Detect which cell encompasses the target text, then output its (x, y) center coordinate. 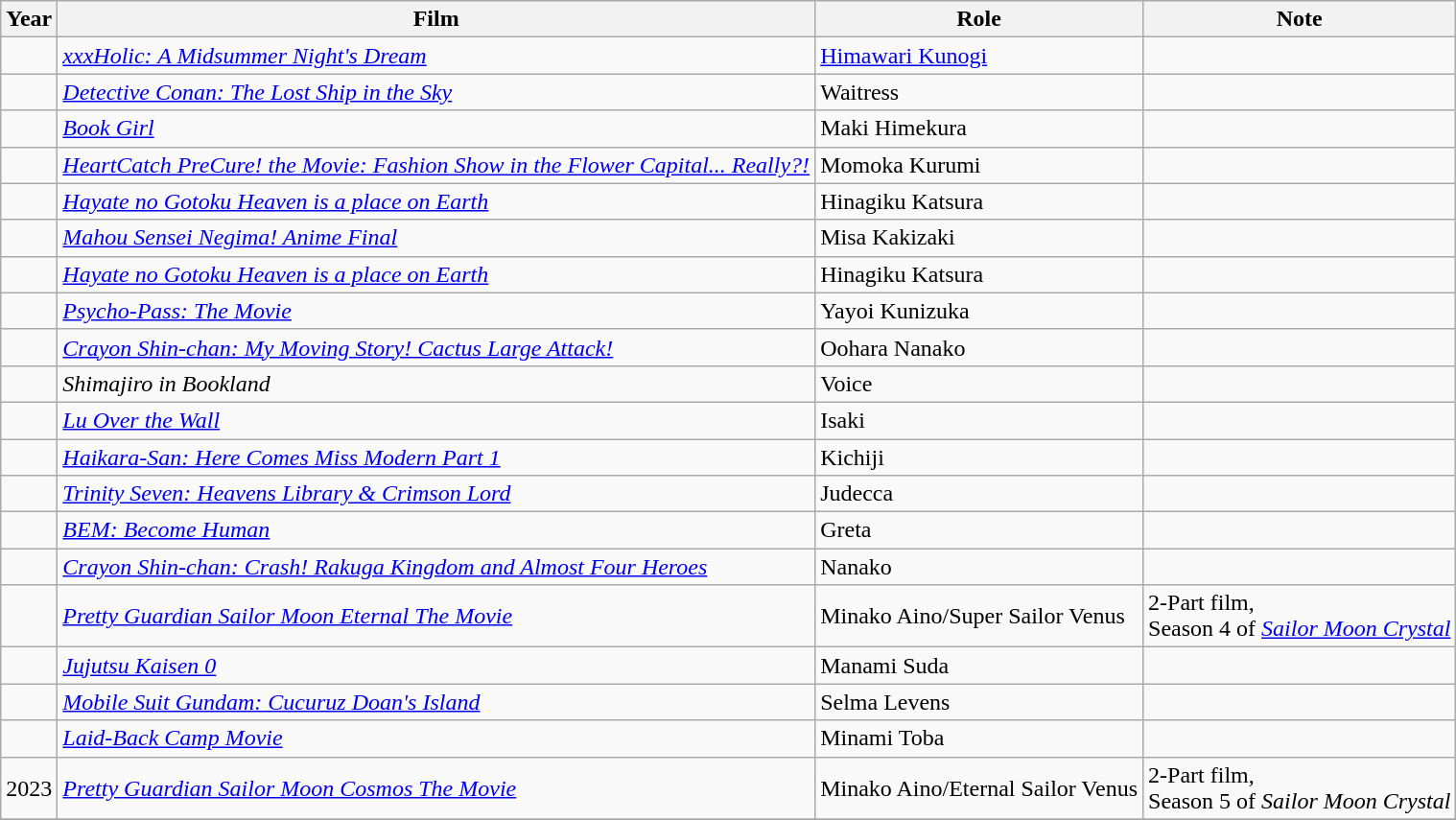
2-Part film,Season 5 of Sailor Moon Crystal (1300, 788)
Role (979, 19)
Oohara Nanako (979, 347)
Waitress (979, 92)
Yayoi Kunizuka (979, 311)
Note (1300, 19)
Laid-Back Camp Movie (436, 738)
Psycho-Pass: The Movie (436, 311)
Nanako (979, 567)
Momoka Kurumi (979, 165)
Shimajiro in Bookland (436, 384)
xxxHolic: A Midsummer Night's Dream (436, 56)
Himawari Kunogi (979, 56)
Year (29, 19)
Minako Aino/Super Sailor Venus (979, 616)
Maki Himekura (979, 129)
Minami Toba (979, 738)
Pretty Guardian Sailor Moon Cosmos The Movie (436, 788)
Pretty Guardian Sailor Moon Eternal The Movie (436, 616)
Kichiji (979, 457)
Mobile Suit Gundam: Cucuruz Doan's Island (436, 702)
Jujutsu Kaisen 0 (436, 666)
Lu Over the Wall (436, 420)
Crayon Shin-chan: Crash! Rakuga Kingdom and Almost Four Heroes (436, 567)
Judecca (979, 494)
Trinity Seven: Heavens Library & Crimson Lord (436, 494)
Isaki (979, 420)
Mahou Sensei Negima! Anime Final (436, 238)
2023 (29, 788)
Minako Aino/Eternal Sailor Venus (979, 788)
Greta (979, 530)
Haikara-San: Here Comes Miss Modern Part 1 (436, 457)
HeartCatch PreCure! the Movie: Fashion Show in the Flower Capital... Really?! (436, 165)
Voice (979, 384)
2-Part film,Season 4 of Sailor Moon Crystal (1300, 616)
Misa Kakizaki (979, 238)
Crayon Shin-chan: My Moving Story! Cactus Large Attack! (436, 347)
Film (436, 19)
Book Girl (436, 129)
Selma Levens (979, 702)
BEM: Become Human (436, 530)
Detective Conan: The Lost Ship in the Sky (436, 92)
Manami Suda (979, 666)
